Find where the given text appears and provide that cell's center as (x, y) coordinate. 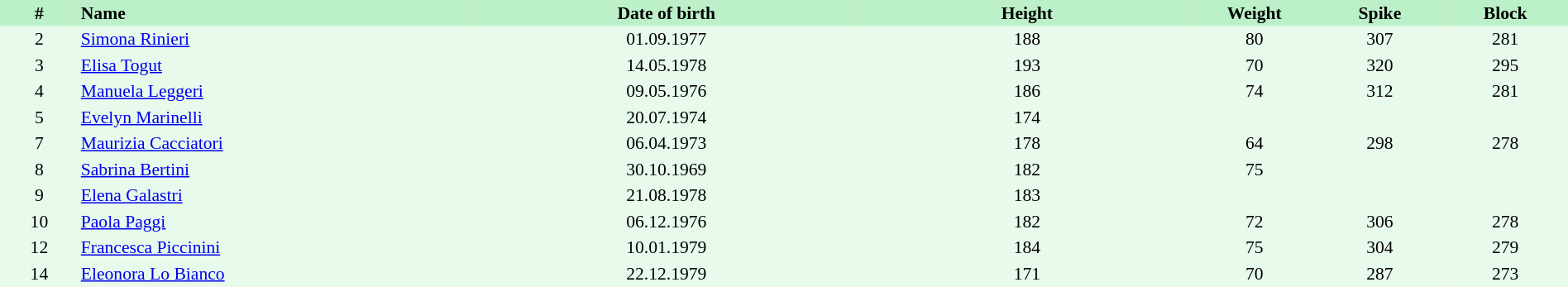
304 (1380, 248)
174 (1027, 117)
Name (275, 13)
193 (1027, 65)
178 (1027, 144)
7 (40, 144)
9 (40, 195)
06.12.1976 (667, 222)
12 (40, 248)
279 (1505, 248)
# (40, 13)
312 (1380, 91)
183 (1027, 195)
01.09.1977 (667, 40)
Block (1505, 13)
10 (40, 222)
287 (1380, 274)
4 (40, 91)
Sabrina Bertini (275, 170)
64 (1255, 144)
Francesca Piccinini (275, 248)
Height (1027, 13)
307 (1380, 40)
14 (40, 274)
8 (40, 170)
20.07.1974 (667, 117)
Maurizia Cacciatori (275, 144)
2 (40, 40)
10.01.1979 (667, 248)
320 (1380, 65)
21.08.1978 (667, 195)
Weight (1255, 13)
298 (1380, 144)
Simona Rinieri (275, 40)
Manuela Leggeri (275, 91)
80 (1255, 40)
72 (1255, 222)
Eleonora Lo Bianco (275, 274)
188 (1027, 40)
Evelyn Marinelli (275, 117)
306 (1380, 222)
Paola Paggi (275, 222)
Elena Galastri (275, 195)
186 (1027, 91)
06.04.1973 (667, 144)
Spike (1380, 13)
22.12.1979 (667, 274)
5 (40, 117)
273 (1505, 274)
184 (1027, 248)
14.05.1978 (667, 65)
Date of birth (667, 13)
295 (1505, 65)
74 (1255, 91)
3 (40, 65)
Elisa Togut (275, 65)
171 (1027, 274)
30.10.1969 (667, 170)
09.05.1976 (667, 91)
